Search for the cell housing the specified text and yield its [X, Y] center coordinate. 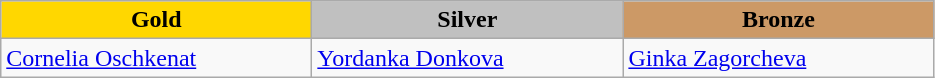
Gold [156, 20]
Silver [468, 20]
Ginka Zagorcheva [778, 58]
Yordanka Donkova [468, 58]
Bronze [778, 20]
Cornelia Oschkenat [156, 58]
